Extract the (x, y) coordinate from the center of the cell holding the provided text.  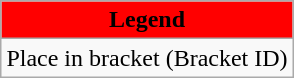
Legend (147, 20)
Place in bracket (Bracket ID) (147, 58)
